Find where the given text appears and provide that cell's center as (X, Y) coordinate. 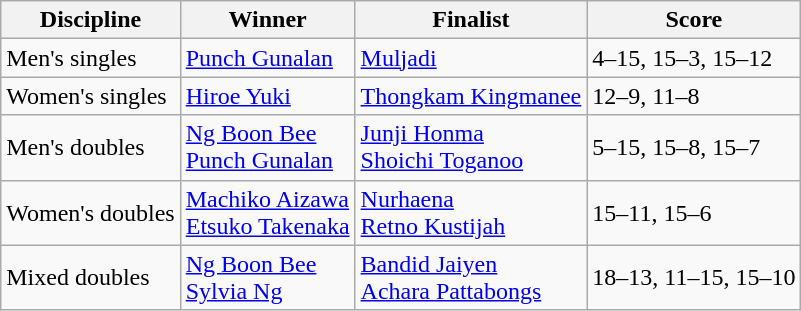
Ng Boon Bee Sylvia Ng (268, 278)
Bandid Jaiyen Achara Pattabongs (471, 278)
Hiroe Yuki (268, 96)
Nurhaena Retno Kustijah (471, 212)
Finalist (471, 20)
5–15, 15–8, 15–7 (694, 148)
Women's doubles (90, 212)
4–15, 15–3, 15–12 (694, 58)
Machiko Aizawa Etsuko Takenaka (268, 212)
Punch Gunalan (268, 58)
18–13, 11–15, 15–10 (694, 278)
Score (694, 20)
Muljadi (471, 58)
Men's doubles (90, 148)
Ng Boon Bee Punch Gunalan (268, 148)
Mixed doubles (90, 278)
Winner (268, 20)
Men's singles (90, 58)
15–11, 15–6 (694, 212)
Discipline (90, 20)
Women's singles (90, 96)
12–9, 11–8 (694, 96)
Junji Honma Shoichi Toganoo (471, 148)
Thongkam Kingmanee (471, 96)
